Find where the given text appears and provide that cell's center as [X, Y] coordinate. 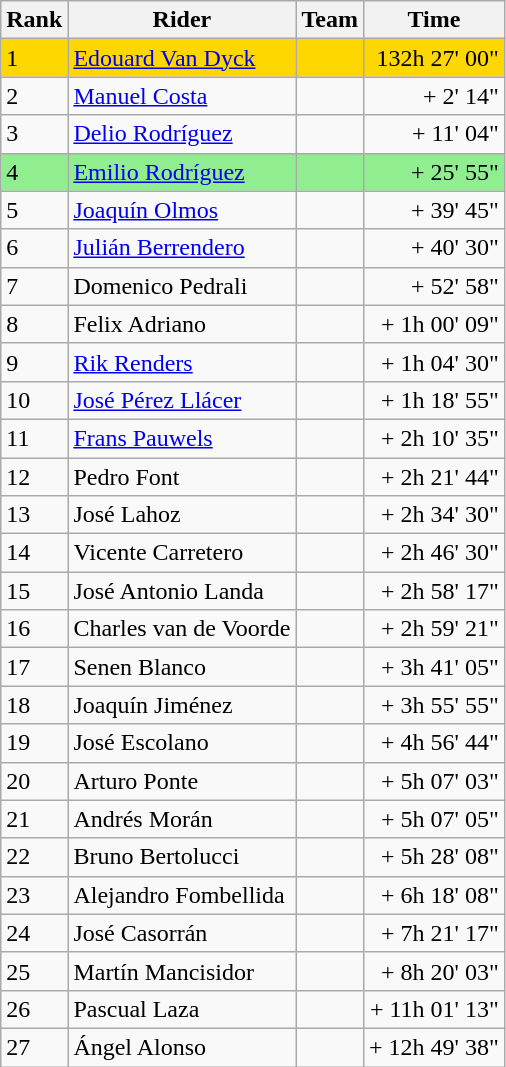
Rider [182, 20]
Frans Pauwels [182, 438]
José Pérez Llácer [182, 400]
21 [34, 819]
18 [34, 705]
+ 12h 49' 38" [434, 1047]
+ 1h 00' 09" [434, 324]
Time [434, 20]
17 [34, 667]
12 [34, 477]
+ 2h 59' 21" [434, 629]
+ 5h 07' 05" [434, 819]
Domenico Pedrali [182, 286]
+ 52' 58" [434, 286]
+ 1h 18' 55" [434, 400]
Team [330, 20]
+ 5h 07' 03" [434, 781]
Alejandro Fombellida [182, 895]
23 [34, 895]
+ 2h 10' 35" [434, 438]
+ 6h 18' 08" [434, 895]
+ 11h 01' 13" [434, 1009]
+ 3h 55' 55" [434, 705]
Julián Berrendero [182, 248]
7 [34, 286]
Rank [34, 20]
Arturo Ponte [182, 781]
+ 2h 34' 30" [434, 515]
+ 4h 56' 44" [434, 743]
15 [34, 591]
+ 7h 21' 17" [434, 933]
+ 5h 28' 08" [434, 857]
Pedro Font [182, 477]
Andrés Morán [182, 819]
11 [34, 438]
20 [34, 781]
2 [34, 96]
Edouard Van Dyck [182, 58]
132h 27' 00" [434, 58]
Pascual Laza [182, 1009]
Vicente Carretero [182, 553]
Bruno Bertolucci [182, 857]
Charles van de Voorde [182, 629]
10 [34, 400]
5 [34, 210]
+ 39' 45" [434, 210]
José Escolano [182, 743]
+ 11' 04" [434, 134]
+ 2h 21' 44" [434, 477]
+ 8h 20' 03" [434, 971]
16 [34, 629]
13 [34, 515]
+ 2' 14" [434, 96]
Joaquín Olmos [182, 210]
1 [34, 58]
22 [34, 857]
José Lahoz [182, 515]
Ángel Alonso [182, 1047]
27 [34, 1047]
+ 1h 04' 30" [434, 362]
Joaquín Jiménez [182, 705]
Delio Rodríguez [182, 134]
19 [34, 743]
6 [34, 248]
+ 3h 41' 05" [434, 667]
+ 40' 30" [434, 248]
José Casorrán [182, 933]
26 [34, 1009]
4 [34, 172]
9 [34, 362]
Felix Adriano [182, 324]
8 [34, 324]
Emilio Rodríguez [182, 172]
Rik Renders [182, 362]
José Antonio Landa [182, 591]
+ 2h 58' 17" [434, 591]
14 [34, 553]
Senen Blanco [182, 667]
24 [34, 933]
Manuel Costa [182, 96]
+ 2h 46' 30" [434, 553]
3 [34, 134]
Martín Mancisidor [182, 971]
+ 25' 55" [434, 172]
25 [34, 971]
